Search for the cell housing the specified text and yield its [x, y] center coordinate. 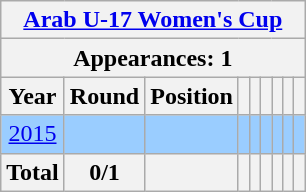
Position [192, 96]
Round [104, 96]
Arab U-17 Women's Cup [153, 20]
Year [33, 96]
Total [33, 172]
Appearances: 1 [153, 58]
2015 [33, 134]
0/1 [104, 172]
